Determine the (X, Y) coordinate at the center of the cell enclosing the given text.  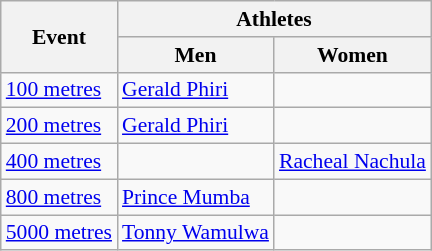
Athletes (274, 19)
200 metres (59, 126)
Men (196, 55)
Women (352, 55)
Event (59, 36)
5000 metres (59, 233)
800 metres (59, 197)
Racheal Nachula (352, 162)
Prince Mumba (196, 197)
400 metres (59, 162)
Tonny Wamulwa (196, 233)
100 metres (59, 90)
